From the cell containing the given text, extract its center point as (x, y) coordinate. 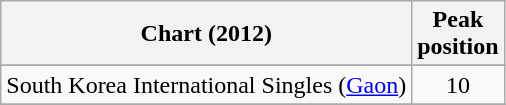
Peakposition (458, 34)
South Korea International Singles (Gaon) (206, 85)
Chart (2012) (206, 34)
10 (458, 85)
